Search for the cell housing the specified text and yield its (x, y) center coordinate. 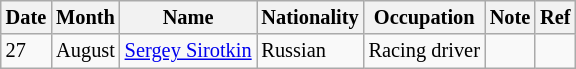
Russian (310, 51)
Name (188, 17)
Racing driver (424, 51)
Ref (555, 17)
Nationality (310, 17)
Month (86, 17)
27 (26, 51)
Occupation (424, 17)
August (86, 51)
Note (510, 17)
Date (26, 17)
Sergey Sirotkin (188, 51)
